Scan for the cell matching the given text and deliver its (x, y) coordinate at center. 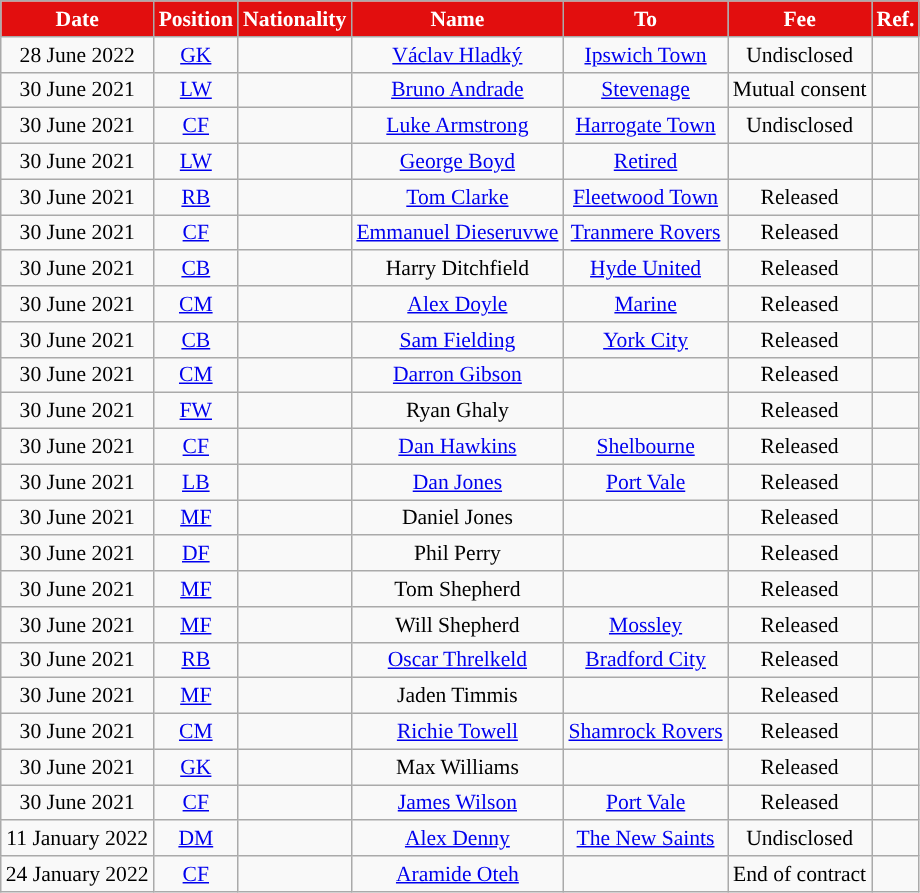
Ipswich Town (645, 55)
Position (196, 19)
Marine (645, 304)
Fee (800, 19)
Alex Doyle (457, 304)
Bruno Andrade (457, 90)
Václav Hladký (457, 55)
Fleetwood Town (645, 197)
Phil Perry (457, 554)
Nationality (294, 19)
Emmanuel Dieseruvwe (457, 233)
DM (196, 839)
Bradford City (645, 660)
11 January 2022 (78, 839)
Richie Towell (457, 732)
Mutual consent (800, 90)
End of contract (800, 874)
Date (78, 19)
DF (196, 554)
Hyde United (645, 269)
Darron Gibson (457, 375)
George Boyd (457, 162)
Name (457, 19)
FW (196, 411)
Dan Hawkins (457, 447)
28 June 2022 (78, 55)
Mossley (645, 625)
Tom Shepherd (457, 589)
Will Shepherd (457, 625)
Stevenage (645, 90)
Aramide Oteh (457, 874)
LB (196, 482)
Retired (645, 162)
Harry Ditchfield (457, 269)
The New Saints (645, 839)
Oscar Threlkeld (457, 660)
Daniel Jones (457, 518)
Sam Fielding (457, 340)
Luke Armstrong (457, 126)
Ref. (896, 19)
Tom Clarke (457, 197)
24 January 2022 (78, 874)
Harrogate Town (645, 126)
Max Williams (457, 767)
Dan Jones (457, 482)
To (645, 19)
Ryan Ghaly (457, 411)
Shamrock Rovers (645, 732)
Jaden Timmis (457, 696)
Shelbourne (645, 447)
York City (645, 340)
Alex Denny (457, 839)
Tranmere Rovers (645, 233)
James Wilson (457, 803)
